Find where the given text appears and provide that cell's center as [x, y] coordinate. 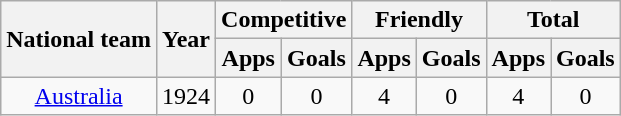
Year [186, 39]
Friendly [419, 20]
National team [79, 39]
Total [553, 20]
1924 [186, 96]
Competitive [284, 20]
Australia [79, 96]
